Return the (x, y) coordinate for the center point of the cell that contains the specified text.  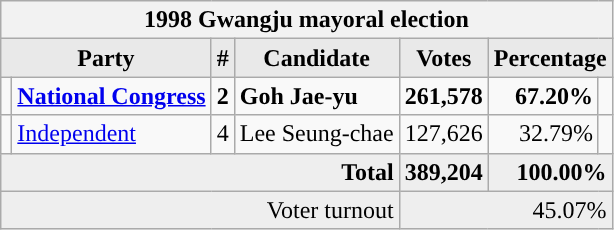
Total (200, 172)
100.00% (550, 172)
127,626 (444, 134)
Votes (444, 58)
Candidate (316, 58)
4 (222, 134)
2 (222, 96)
32.79% (543, 134)
Percentage (550, 58)
1998 Gwangju mayoral election (306, 20)
67.20% (543, 96)
Lee Seung-chae (316, 134)
Voter turnout (200, 210)
45.07% (506, 210)
National Congress (112, 96)
261,578 (444, 96)
# (222, 58)
Party (106, 58)
Independent (112, 134)
389,204 (444, 172)
Goh Jae-yu (316, 96)
